Output the [x, y] coordinate of the center of the cell containing the given text.  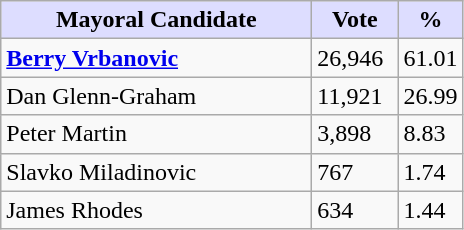
James Rhodes [156, 210]
% [430, 20]
Berry Vrbanovic [156, 58]
26.99 [430, 96]
634 [355, 210]
61.01 [430, 58]
Peter Martin [156, 134]
Dan Glenn-Graham [156, 96]
26,946 [355, 58]
Mayoral Candidate [156, 20]
1.44 [430, 210]
8.83 [430, 134]
3,898 [355, 134]
Vote [355, 20]
767 [355, 172]
11,921 [355, 96]
Slavko Miladinovic [156, 172]
1.74 [430, 172]
